Identify which cell holds the provided text, then report its [X, Y] central coordinate. 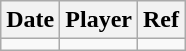
Ref [160, 20]
Date [30, 20]
Player [99, 20]
